Extract the (X, Y) coordinate from the center of the cell holding the provided text.  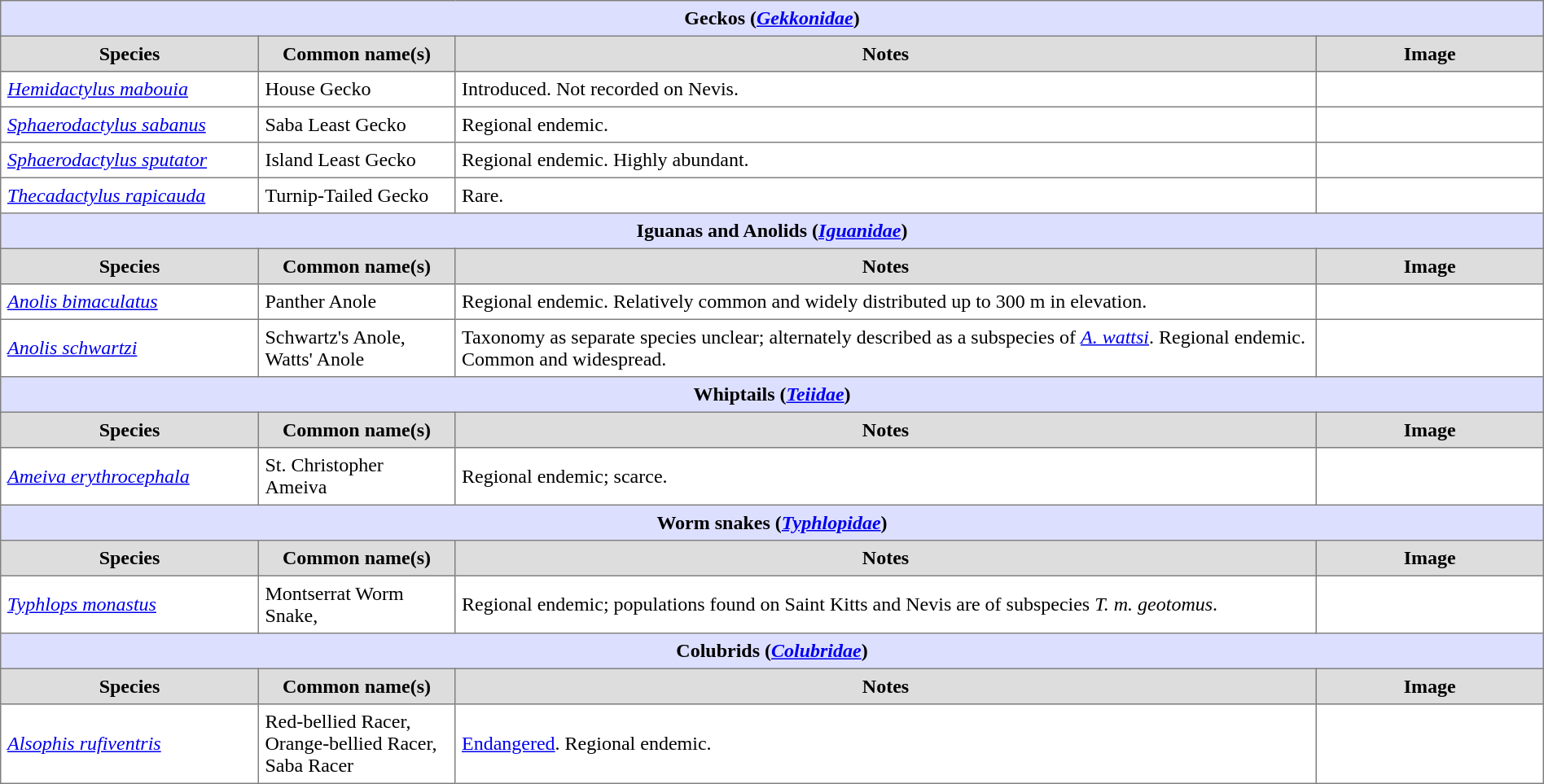
Alsophis rufiventris (129, 744)
Thecadactylus rapicauda (129, 195)
Iguanas and Anolids (Iguanidae) (772, 231)
Typhlops monastus (129, 604)
Endangered. Regional endemic. (886, 744)
Red-bellied Racer, Orange-bellied Racer, Saba Racer (357, 744)
Whiptails (Teiidae) (772, 395)
Regional endemic. Relatively common and widely distributed up to 300 m in elevation. (886, 302)
St. Christopher Ameiva (357, 476)
Schwartz's Anole, Watts' Anole (357, 348)
Anolis schwartzi (129, 348)
Panther Anole (357, 302)
Sphaerodactylus sabanus (129, 125)
Regional endemic; scarce. (886, 476)
Saba Least Gecko (357, 125)
Montserrat Worm Snake, (357, 604)
Colubrids (Colubridae) (772, 651)
Regional endemic. Highly abundant. (886, 160)
Taxonomy as separate species unclear; alternately described as a subspecies of A. wattsi. Regional endemic. Common and widespread. (886, 348)
Anolis bimaculatus (129, 302)
House Gecko (357, 90)
Geckos (Gekkonidae) (772, 19)
Hemidactylus mabouia (129, 90)
Introduced. Not recorded on Nevis. (886, 90)
Ameiva erythrocephala (129, 476)
Worm snakes (Typhlopidae) (772, 523)
Regional endemic. (886, 125)
Rare. (886, 195)
Island Least Gecko (357, 160)
Turnip-Tailed Gecko (357, 195)
Regional endemic; populations found on Saint Kitts and Nevis are of subspecies T. m. geotomus. (886, 604)
Sphaerodactylus sputator (129, 160)
